Determine the (x, y) coordinate at the center of the cell enclosing the given text.  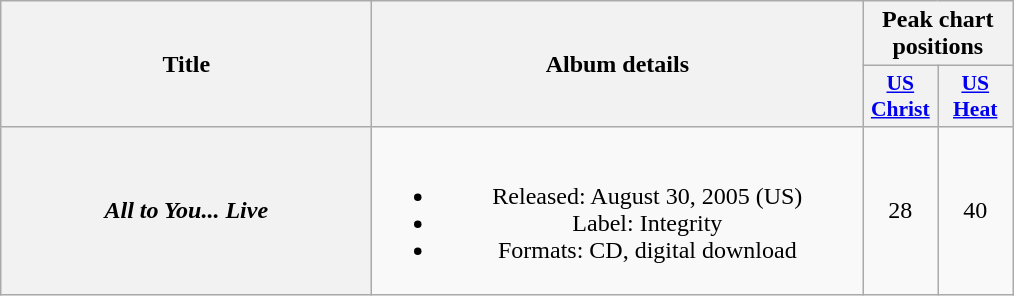
USHeat (976, 96)
40 (976, 210)
Released: August 30, 2005 (US)Label: IntegrityFormats: CD, digital download (618, 210)
Album details (618, 64)
28 (900, 210)
USChrist (900, 96)
Title (186, 64)
Peak chart positions (938, 34)
All to You... Live (186, 210)
